Determine the (x, y) coordinate at the center of the cell enclosing the given text.  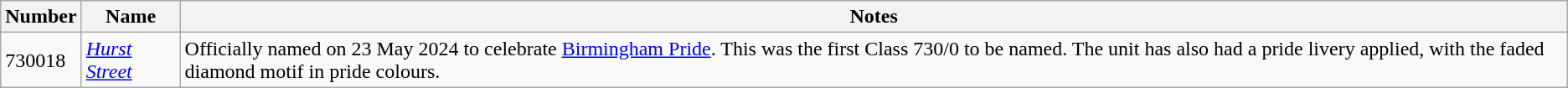
Name (131, 17)
Notes (874, 17)
Hurst Street (131, 60)
Number (41, 17)
730018 (41, 60)
